Find where the given text appears and provide that cell's center as [x, y] coordinate. 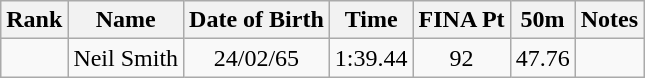
Date of Birth [257, 20]
Name [126, 20]
Rank [34, 20]
47.76 [542, 58]
Notes [609, 20]
1:39.44 [371, 58]
Neil Smith [126, 58]
24/02/65 [257, 58]
Time [371, 20]
FINA Pt [462, 20]
50m [542, 20]
92 [462, 58]
